Search for the cell housing the specified text and yield its [X, Y] center coordinate. 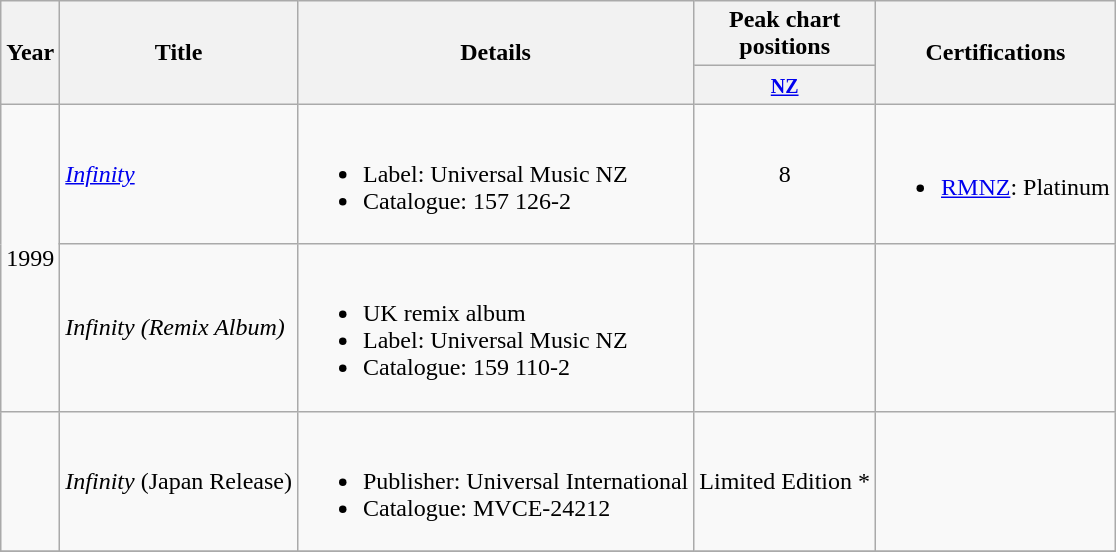
1999 [30, 258]
Details [495, 52]
Year [30, 52]
Limited Edition * [785, 481]
Certifications [996, 52]
Infinity (Remix Album) [179, 328]
NZ [785, 85]
RMNZ: Platinum [996, 174]
UK remix albumLabel: Universal Music NZCatalogue: 159 110-2 [495, 328]
Infinity [179, 174]
Title [179, 52]
Peak chartpositions [785, 34]
Publisher: Universal InternationalCatalogue: MVCE-24212 [495, 481]
8 [785, 174]
Infinity (Japan Release) [179, 481]
Label: Universal Music NZCatalogue: 157 126-2 [495, 174]
